Find where the given text appears and provide that cell's center as (X, Y) coordinate. 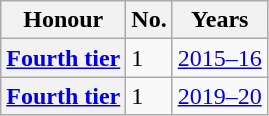
2019–20 (220, 96)
No. (149, 20)
Years (220, 20)
2015–16 (220, 58)
Honour (64, 20)
